Locate the cell with the specified text and output its [x, y] center coordinate. 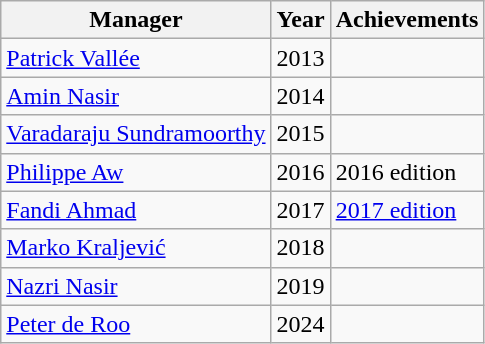
Nazri Nasir [136, 286]
Achievements [407, 20]
Marko Kraljević [136, 248]
2019 [300, 286]
Patrick Vallée [136, 58]
2024 [300, 324]
Fandi Ahmad [136, 210]
2014 [300, 96]
2013 [300, 58]
Manager [136, 20]
Amin Nasir [136, 96]
2015 [300, 134]
Philippe Aw [136, 172]
2017 [300, 210]
2016 edition [407, 172]
2016 [300, 172]
2018 [300, 248]
2017 edition [407, 210]
Year [300, 20]
Varadaraju Sundramoorthy [136, 134]
Peter de Roo [136, 324]
